Output the (x, y) coordinate of the center of the cell containing the given text.  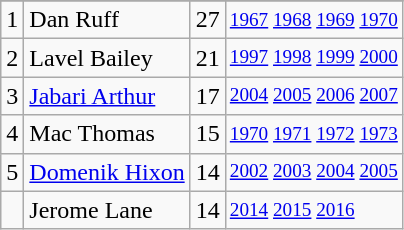
2014 2015 2016 (314, 210)
2002 2003 2004 2005 (314, 172)
Mac Thomas (107, 134)
1997 1998 1999 2000 (314, 58)
1 (12, 20)
1970 1971 1972 1973 (314, 134)
1967 1968 1969 1970 (314, 20)
5 (12, 172)
21 (208, 58)
Dan Ruff (107, 20)
Domenik Hixon (107, 172)
17 (208, 96)
2 (12, 58)
27 (208, 20)
3 (12, 96)
15 (208, 134)
4 (12, 134)
Lavel Bailey (107, 58)
Jabari Arthur (107, 96)
Jerome Lane (107, 210)
2004 2005 2006 2007 (314, 96)
